For the text-containing cell, return its midpoint in [X, Y] coordinate format. 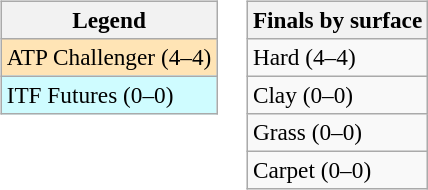
ATP Challenger (4–4) [108, 57]
Legend [108, 20]
Finals by surface [337, 20]
Clay (0–0) [337, 95]
Carpet (0–0) [337, 171]
Hard (4–4) [337, 57]
Grass (0–0) [337, 133]
ITF Futures (0–0) [108, 95]
